Provide the [X, Y] coordinate of the cell's center where the given text is located.  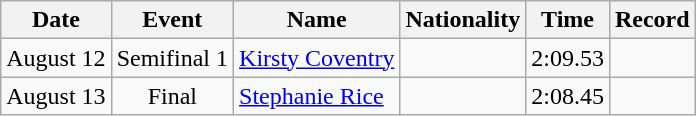
Time [568, 20]
August 13 [56, 96]
Semifinal 1 [172, 58]
August 12 [56, 58]
2:08.45 [568, 96]
Nationality [463, 20]
2:09.53 [568, 58]
Final [172, 96]
Name [317, 20]
Event [172, 20]
Stephanie Rice [317, 96]
Record [652, 20]
Kirsty Coventry [317, 58]
Date [56, 20]
